Provide the (X, Y) coordinate of the cell's center where the given text is located.  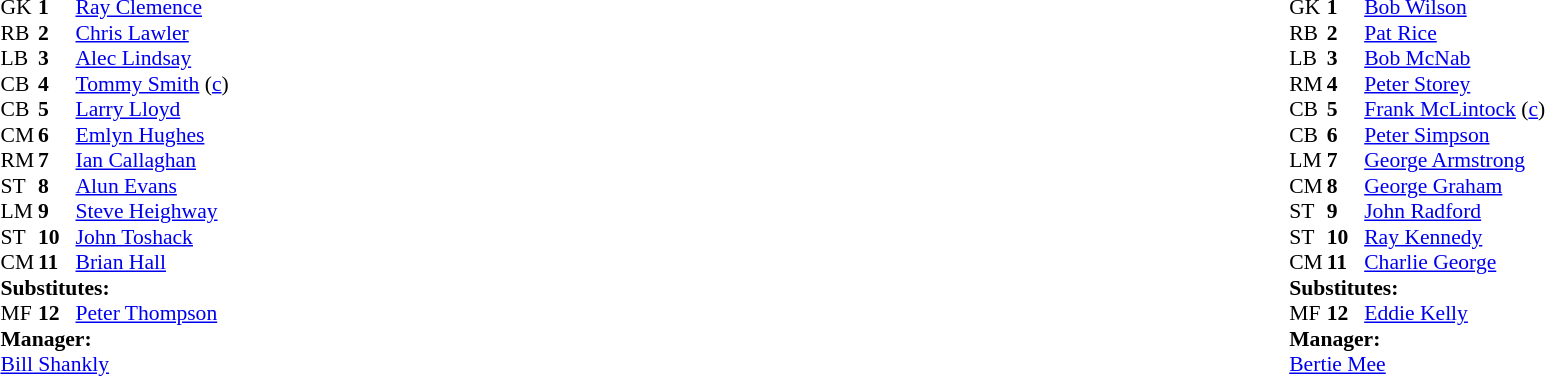
John Radford (1454, 211)
Emlyn Hughes (152, 135)
Alun Evans (152, 186)
Peter Storey (1454, 84)
Brian Hall (152, 263)
Charlie George (1454, 263)
Alec Lindsay (152, 59)
Tommy Smith (c) (152, 84)
Ray Kennedy (1454, 237)
George Graham (1454, 186)
Chris Lawler (152, 33)
George Armstrong (1454, 161)
John Toshack (152, 237)
Steve Heighway (152, 211)
Larry Lloyd (152, 109)
Pat Rice (1454, 33)
Frank McLintock (c) (1454, 109)
Ian Callaghan (152, 161)
Eddie Kelly (1454, 313)
Peter Simpson (1454, 135)
Peter Thompson (152, 313)
Bob McNab (1454, 59)
